Return (x, y) of the center of cell containing provided text 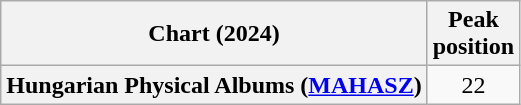
22 (473, 85)
Peakposition (473, 34)
Chart (2024) (214, 34)
Hungarian Physical Albums (MAHASZ) (214, 85)
